Return (x, y) of the center of cell containing provided text 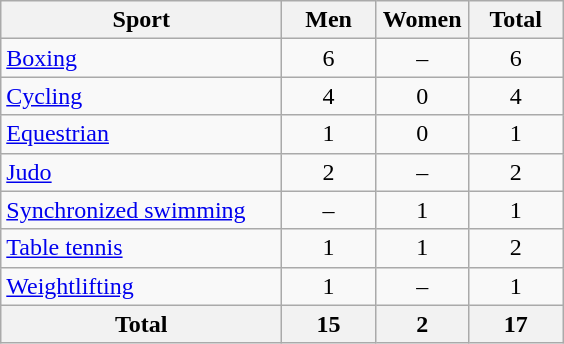
Synchronized swimming (142, 210)
Cycling (142, 96)
Boxing (142, 58)
Table tennis (142, 248)
Equestrian (142, 134)
Judo (142, 172)
17 (516, 324)
15 (329, 324)
Sport (142, 20)
Women (422, 20)
Men (329, 20)
Weightlifting (142, 286)
